Extract the (x, y) coordinate from the center of the cell holding the provided text.  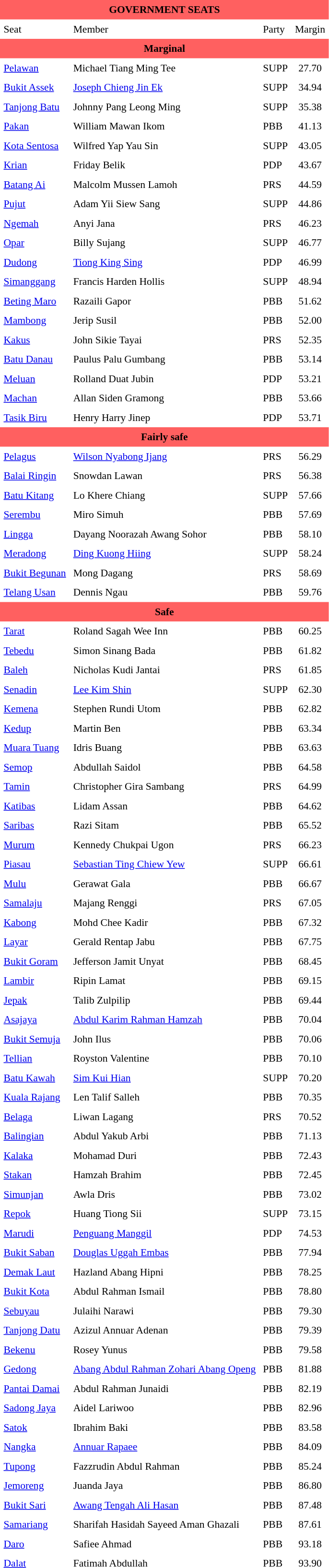
Kakus (35, 339)
87.61 (310, 1524)
Meluan (35, 378)
83.58 (310, 1427)
Machan (35, 398)
Muara Tuang (35, 748)
53.66 (310, 398)
Aidel Lariwoo (164, 1408)
Paulus Palu Gumbang (164, 359)
58.69 (310, 573)
Kalaka (35, 1155)
Pelagus (35, 456)
Sebastian Ting Chiew Yew (164, 864)
Margin (310, 29)
Tanjong Datu (35, 1330)
71.13 (310, 1136)
Daro (35, 1544)
Belaga (35, 1116)
John Ilus (164, 1039)
82.19 (310, 1388)
Seat (35, 29)
66.61 (310, 864)
Kabong (35, 922)
Samariang (35, 1524)
Gerald Rentap Jabu (164, 942)
63.63 (310, 748)
43.05 (310, 145)
Senadin (35, 689)
William Mawan Ikom (164, 126)
64.58 (310, 767)
52.00 (310, 320)
Saribas (35, 825)
72.45 (310, 1175)
46.23 (310, 223)
Dudong (35, 262)
Pelawan (35, 68)
Lo Khere Chiang (164, 495)
Simunjan (35, 1194)
Beting Maro (35, 301)
Wilson Nyabong Ijang (164, 456)
Rosey Yunus (164, 1349)
Friday Belik (164, 165)
70.04 (310, 1019)
Stakan (35, 1175)
64.62 (310, 806)
Member (164, 29)
Royston Valentine (164, 1058)
Martin Ben (164, 728)
Razaili Gapor (164, 301)
Telang Usan (35, 592)
Balingian (35, 1136)
Roland Sagah Wee Inn (164, 631)
Malcolm Mussen Lamoh (164, 184)
Len Talif Salleh (164, 1097)
Bukit Saban (35, 1252)
Henry Harry Jinep (164, 417)
Adam Yii Siew Sang (164, 204)
79.39 (310, 1330)
Tiong King Sing (164, 262)
Dennis Ngau (164, 592)
Layar (35, 942)
Rolland Duat Jubin (164, 378)
Krian (35, 165)
Murum (35, 844)
Kuala Rajang (35, 1097)
Batu Kawah (35, 1077)
Mohamad Duri (164, 1155)
56.38 (310, 476)
Lambir (35, 981)
Lidam Assan (164, 806)
Mulu (35, 883)
Ding Kuong Hiing (164, 553)
70.06 (310, 1039)
Huang Tiong Sii (164, 1214)
Tamin (35, 786)
Johnny Pang Leong Ming (164, 106)
Bukit Begunan (35, 573)
27.70 (310, 68)
Bukit Semuja (35, 1039)
Samalaju (35, 903)
52.35 (310, 339)
Abdul Rahman Ismail (164, 1291)
Tebedu (35, 650)
Sharifah Hasidah Sayeed Aman Ghazali (164, 1524)
Balai Ringin (35, 476)
Joseph Chieng Jin Ek (164, 87)
Bukit Goram (35, 961)
58.10 (310, 534)
60.25 (310, 631)
66.23 (310, 844)
Fazzrudin Abdul Rahman (164, 1466)
35.38 (310, 106)
Gerawat Gala (164, 883)
Julaihi Narawi (164, 1311)
Tarat (35, 631)
GOVERNMENT SEATS (164, 10)
81.88 (310, 1369)
Abdul Yakub Arbi (164, 1136)
Abdul Rahman Junaidi (164, 1388)
Sebuyau (35, 1311)
Semop (35, 767)
Bukit Sari (35, 1505)
Miro Simuh (164, 515)
69.44 (310, 1000)
61.82 (310, 650)
Simon Sinang Bada (164, 650)
Mambong (35, 320)
Azizul Annuar Adenan (164, 1330)
Hamzah Brahim (164, 1175)
46.77 (310, 243)
Piasau (35, 864)
Lingga (35, 534)
Mong Dagang (164, 573)
Jerip Susil (164, 320)
53.71 (310, 417)
Kemena (35, 709)
Razi Sitam (164, 825)
Tupong (35, 1466)
Opar (35, 243)
Pantai Damai (35, 1388)
62.30 (310, 689)
68.45 (310, 961)
Safiee Ahmad (164, 1544)
Francis Harden Hollis (164, 281)
85.24 (310, 1466)
58.24 (310, 553)
Jepak (35, 1000)
Abang Abdul Rahman Zohari Abang Openg (164, 1369)
67.32 (310, 922)
Awang Tengah Ali Hasan (164, 1505)
Baleh (35, 670)
Sim Kui Hian (164, 1077)
Billy Sujang (164, 243)
Pujut (35, 204)
73.15 (310, 1214)
Marudi (35, 1233)
78.80 (310, 1291)
Talib Zulpilip (164, 1000)
Ngemah (35, 223)
66.67 (310, 883)
Marginal (164, 48)
53.14 (310, 359)
Lee Kim Shin (164, 689)
Tanjong Batu (35, 106)
Pakan (35, 126)
44.59 (310, 184)
Gedong (35, 1369)
Bukit Kota (35, 1291)
Repok (35, 1214)
Jefferson Jamit Unyat (164, 961)
Awla Dris (164, 1194)
Ripin Lamat (164, 981)
43.67 (310, 165)
67.05 (310, 903)
Sadong Jaya (35, 1408)
59.76 (310, 592)
82.96 (310, 1408)
Party (275, 29)
Michael Tiang Ming Tee (164, 68)
Nicholas Kudi Jantai (164, 670)
61.85 (310, 670)
Tellian (35, 1058)
86.80 (310, 1486)
62.82 (310, 709)
Majang Renggi (164, 903)
Penguang Manggil (164, 1233)
Fairly safe (164, 437)
41.13 (310, 126)
67.75 (310, 942)
48.94 (310, 281)
Idris Buang (164, 748)
Nangka (35, 1447)
79.58 (310, 1349)
Batang Ai (35, 184)
87.48 (310, 1505)
44.86 (310, 204)
72.43 (310, 1155)
64.99 (310, 786)
93.18 (310, 1544)
65.52 (310, 825)
Abdullah Saidol (164, 767)
57.69 (310, 515)
51.62 (310, 301)
Kota Sentosa (35, 145)
Annuar Rapaee (164, 1447)
Batu Danau (35, 359)
Safe (164, 611)
Serembu (35, 515)
Christopher Gira Sambang (164, 786)
Abdul Karim Rahman Hamzah (164, 1019)
Hazland Abang Hipni (164, 1272)
84.09 (310, 1447)
Batu Kitang (35, 495)
34.94 (310, 87)
73.02 (310, 1194)
Bukit Assek (35, 87)
Jemoreng (35, 1486)
Bekenu (35, 1349)
Demak Laut (35, 1272)
78.25 (310, 1272)
Liwan Lagang (164, 1116)
John Sikie Tayai (164, 339)
53.21 (310, 378)
Kennedy Chukpai Ugon (164, 844)
77.94 (310, 1252)
Juanda Jaya (164, 1486)
Ibrahim Baki (164, 1427)
Stephen Rundi Utom (164, 709)
Katibas (35, 806)
74.53 (310, 1233)
Douglas Uggah Embas (164, 1252)
Snowdan Lawan (164, 476)
Asajaya (35, 1019)
Kedup (35, 728)
Tasik Biru (35, 417)
Dayang Noorazah Awang Sohor (164, 534)
70.35 (310, 1097)
70.20 (310, 1077)
Wilfred Yap Yau Sin (164, 145)
Satok (35, 1427)
Meradong (35, 553)
69.15 (310, 981)
70.10 (310, 1058)
Simanggang (35, 281)
46.99 (310, 262)
63.34 (310, 728)
57.66 (310, 495)
Mohd Chee Kadir (164, 922)
Allan Siden Gramong (164, 398)
79.30 (310, 1311)
Anyi Jana (164, 223)
56.29 (310, 456)
70.52 (310, 1116)
